Search for the cell housing the specified text and yield its (X, Y) center coordinate. 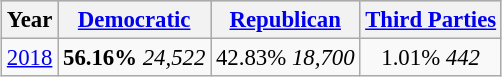
Republican (286, 20)
Third Parties (431, 20)
Year (30, 20)
2018 (30, 58)
Democratic (134, 20)
1.01% 442 (431, 58)
42.83% 18,700 (286, 58)
56.16% 24,522 (134, 58)
